From the cell containing the given text, extract its center point as (x, y) coordinate. 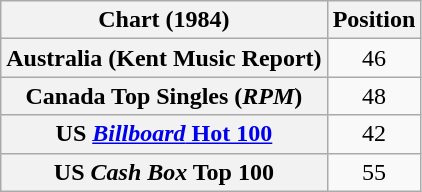
55 (374, 172)
Position (374, 20)
US Cash Box Top 100 (164, 172)
48 (374, 96)
Australia (Kent Music Report) (164, 58)
Canada Top Singles (RPM) (164, 96)
46 (374, 58)
42 (374, 134)
US Billboard Hot 100 (164, 134)
Chart (1984) (164, 20)
